Locate the cell with the specified text and output its [x, y] center coordinate. 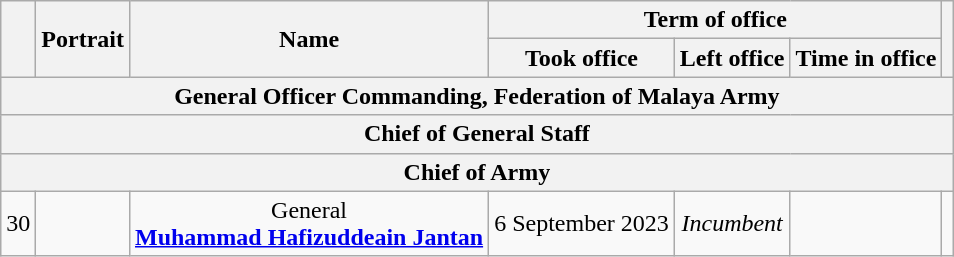
Term of office [716, 20]
Name [308, 39]
Left office [732, 58]
Portrait [83, 39]
30 [18, 224]
General Officer Commanding, Federation of Malaya Army [477, 96]
6 September 2023 [582, 224]
Chief of General Staff [477, 134]
Chief of Army [477, 172]
Time in office [866, 58]
General Muhammad Hafizuddeain Jantan [308, 224]
Took office [582, 58]
Incumbent [732, 224]
